Extract the (X, Y) coordinate from the center of the cell holding the provided text.  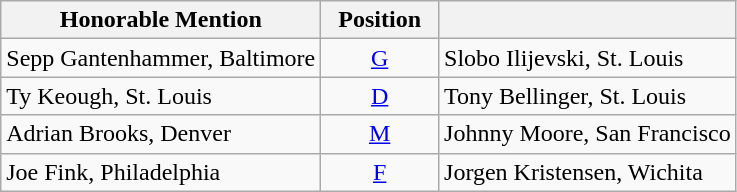
Johnny Moore, San Francisco (588, 134)
Position (380, 20)
F (380, 172)
Joe Fink, Philadelphia (161, 172)
Sepp Gantenhammer, Baltimore (161, 58)
D (380, 96)
Adrian Brooks, Denver (161, 134)
Ty Keough, St. Louis (161, 96)
G (380, 58)
Jorgen Kristensen, Wichita (588, 172)
Honorable Mention (161, 20)
Slobo Ilijevski, St. Louis (588, 58)
M (380, 134)
Tony Bellinger, St. Louis (588, 96)
